Detect which cell encompasses the target text, then output its [X, Y] center coordinate. 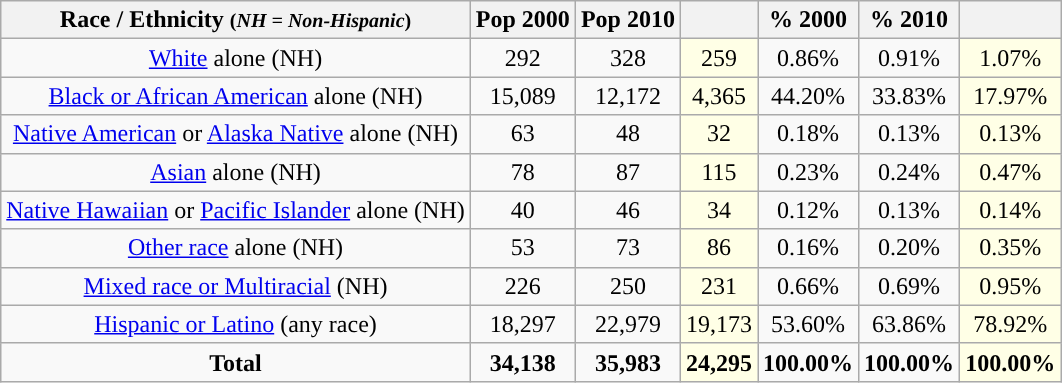
0.47% [1010, 172]
259 [718, 58]
Total [236, 362]
231 [718, 286]
0.16% [808, 248]
115 [718, 172]
292 [522, 58]
73 [628, 248]
Mixed race or Multiracial (NH) [236, 286]
15,089 [522, 96]
% 2010 [910, 20]
0.14% [1010, 210]
% 2000 [808, 20]
Pop 2000 [522, 20]
0.66% [808, 286]
87 [628, 172]
33.83% [910, 96]
48 [628, 134]
White alone (NH) [236, 58]
63 [522, 134]
0.18% [808, 134]
0.24% [910, 172]
Race / Ethnicity (NH = Non-Hispanic) [236, 20]
1.07% [1010, 58]
0.95% [1010, 286]
53.60% [808, 324]
Native Hawaiian or Pacific Islander alone (NH) [236, 210]
0.12% [808, 210]
Other race alone (NH) [236, 248]
0.86% [808, 58]
0.35% [1010, 248]
Pop 2010 [628, 20]
Hispanic or Latino (any race) [236, 324]
18,297 [522, 324]
19,173 [718, 324]
328 [628, 58]
35,983 [628, 362]
46 [628, 210]
78 [522, 172]
32 [718, 134]
17.97% [1010, 96]
86 [718, 248]
Black or African American alone (NH) [236, 96]
0.23% [808, 172]
53 [522, 248]
Asian alone (NH) [236, 172]
34 [718, 210]
4,365 [718, 96]
78.92% [1010, 324]
44.20% [808, 96]
63.86% [910, 324]
Native American or Alaska Native alone (NH) [236, 134]
0.69% [910, 286]
40 [522, 210]
0.20% [910, 248]
34,138 [522, 362]
250 [628, 286]
0.91% [910, 58]
22,979 [628, 324]
24,295 [718, 362]
226 [522, 286]
12,172 [628, 96]
